Pinpoint the cell where the given text exists, returning its (X, Y) midpoint coordinate. 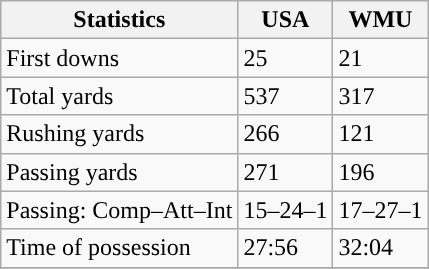
21 (380, 58)
Statistics (120, 20)
First downs (120, 58)
17–27–1 (380, 210)
121 (380, 134)
537 (286, 96)
WMU (380, 20)
196 (380, 172)
25 (286, 58)
Passing yards (120, 172)
Time of possession (120, 248)
Total yards (120, 96)
15–24–1 (286, 210)
317 (380, 96)
271 (286, 172)
27:56 (286, 248)
32:04 (380, 248)
Rushing yards (120, 134)
266 (286, 134)
Passing: Comp–Att–Int (120, 210)
USA (286, 20)
